From the cell containing the given text, extract its center point as [X, Y] coordinate. 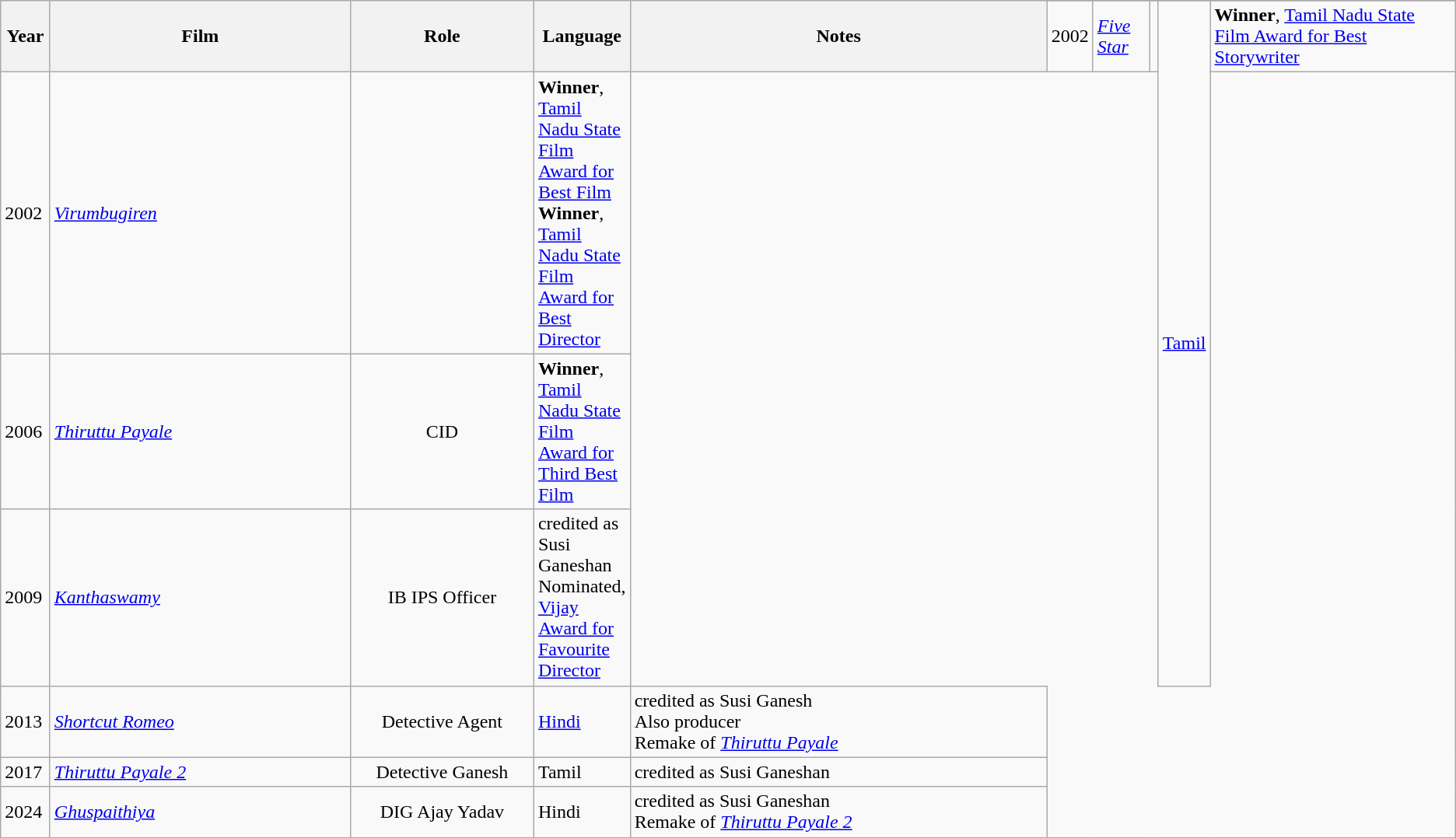
2013 [26, 721]
Detective Agent [442, 721]
Year [26, 37]
Ghuspaithiya [200, 812]
Winner, Tamil Nadu State Film Award for Third Best Film [582, 431]
DIG Ajay Yadav [442, 812]
Kanthaswamy [200, 597]
credited as Susi GaneshAlso producerRemake of Thiruttu Payale [838, 721]
Winner, Tamil Nadu State Film Award for Best FilmWinner, Tamil Nadu State Film Award for Best Director [582, 213]
Role [442, 37]
Detective Ganesh [442, 772]
Shortcut Romeo [200, 721]
Thiruttu Payale 2 [200, 772]
2024 [26, 812]
Notes [838, 37]
Five Star [1122, 37]
IB IPS Officer [442, 597]
credited as Susi GaneshanRemake of Thiruttu Payale 2 [838, 812]
Virumbugiren [200, 213]
2009 [26, 597]
Thiruttu Payale [200, 431]
Language [582, 37]
credited as Susi Ganeshan [838, 772]
Film [200, 37]
CID [442, 431]
2006 [26, 431]
2017 [26, 772]
Winner, Tamil Nadu State Film Award for Best Storywriter [1333, 37]
credited as Susi GaneshanNominated, Vijay Award for Favourite Director [582, 597]
